Scan for the cell matching the given text and deliver its [X, Y] coordinate at center. 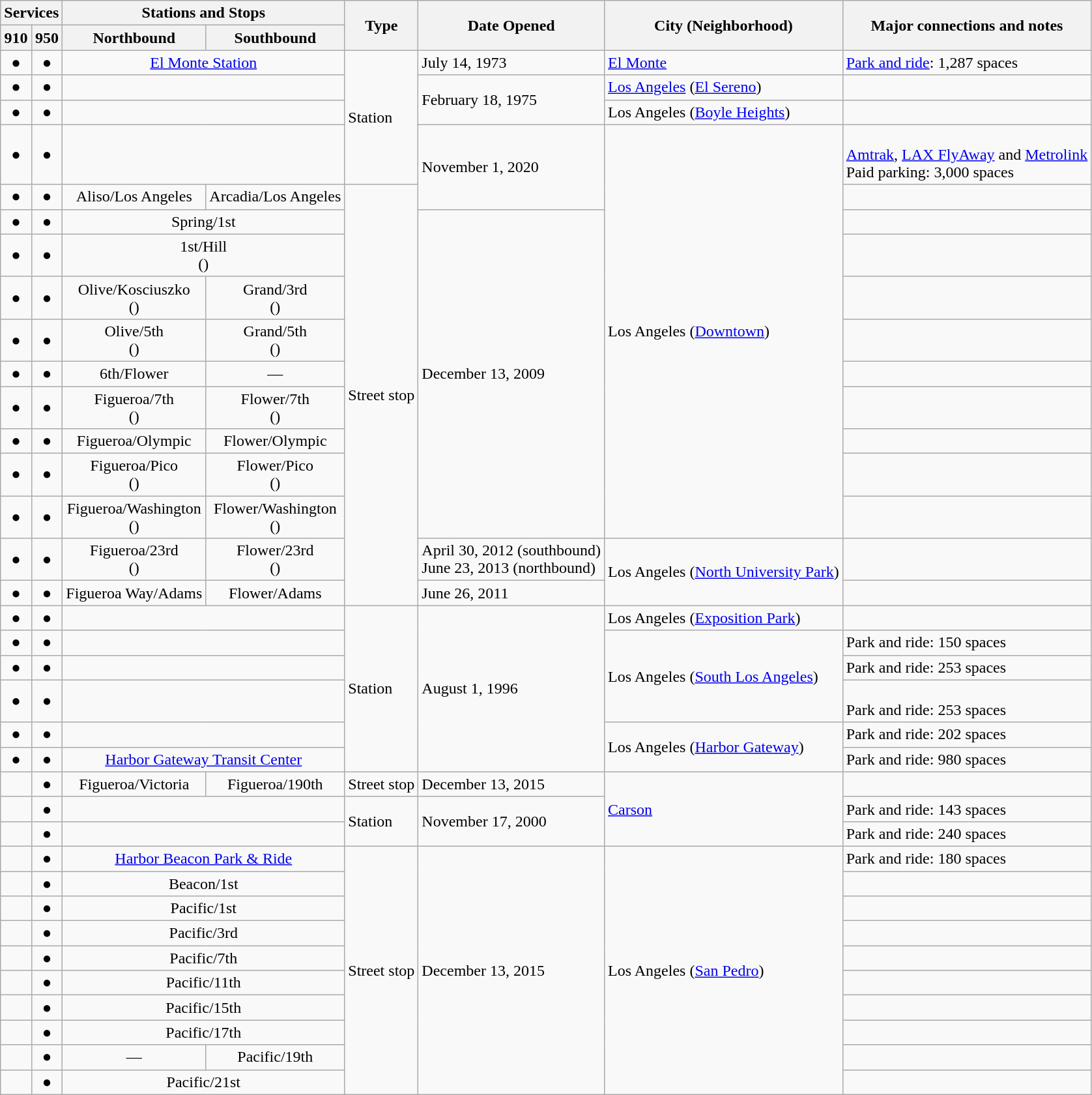
Arcadia/Los Angeles [275, 197]
August 1, 1996 [511, 688]
Park and ride: 143 spaces [967, 809]
Date Opened [511, 25]
Los Angeles (South Los Angeles) [724, 677]
Amtrak, LAX FlyAway and MetrolinkPaid parking: 3,000 spaces [967, 154]
June 26, 2011 [511, 593]
El Monte Station [203, 63]
Park and ride: 1,287 spaces [967, 63]
Flower/Pico() [275, 474]
Los Angeles (North University Park) [724, 572]
Pacific/21st [203, 1082]
Flower/Adams [275, 593]
Northbound [134, 38]
Pacific/11th [203, 983]
Beacon/1st [203, 883]
Los Angeles (San Pedro) [724, 970]
Figueroa/Washington() [134, 518]
Spring/1st [203, 222]
Los Angeles (El Sereno) [724, 87]
Carson [724, 809]
Figueroa/23rd() [134, 559]
Flower/7th() [275, 407]
Harbor Beacon Park & Ride [203, 858]
Los Angeles (Downtown) [724, 331]
Park and ride: 240 spaces [967, 834]
Figueroa Way/Adams [134, 593]
Los Angeles (Harbor Gateway) [724, 747]
July 14, 1973 [511, 63]
950 [47, 38]
April 30, 2012 (southbound)June 23, 2013 (northbound) [511, 559]
December 13, 2009 [511, 374]
910 [16, 38]
Grand/3rd() [275, 297]
Pacific/17th [203, 1032]
November 1, 2020 [511, 167]
Southbound [275, 38]
Pacific/1st [203, 909]
Figueroa/Pico() [134, 474]
Type [382, 25]
Major connections and notes [967, 25]
Grand/5th() [275, 340]
Flower/Olympic [275, 441]
Pacific/19th [275, 1057]
Olive/Kosciuszko() [134, 297]
Figueroa/Victoria [134, 784]
Services [31, 13]
City (Neighborhood) [724, 25]
February 18, 1975 [511, 100]
Olive/5th() [134, 340]
Park and ride: 980 spaces [967, 759]
Flower/23rd() [275, 559]
Harbor Gateway Transit Center [203, 759]
El Monte [724, 63]
Park and ride: 150 spaces [967, 643]
Park and ride: 180 spaces [967, 858]
Park and ride: 202 spaces [967, 735]
November 17, 2000 [511, 821]
Aliso/Los Angeles [134, 197]
Pacific/3rd [203, 933]
Figueroa/7th() [134, 407]
Flower/Washington() [275, 518]
Los Angeles (Boyle Heights) [724, 112]
1st/Hill() [203, 255]
Los Angeles (Exposition Park) [724, 618]
Pacific/15th [203, 1008]
Pacific/7th [203, 958]
Stations and Stops [203, 13]
6th/Flower [134, 373]
Figueroa/Olympic [134, 441]
Figueroa/190th [275, 784]
